Return the [x, y] coordinate for the center point of the cell that contains the specified text.  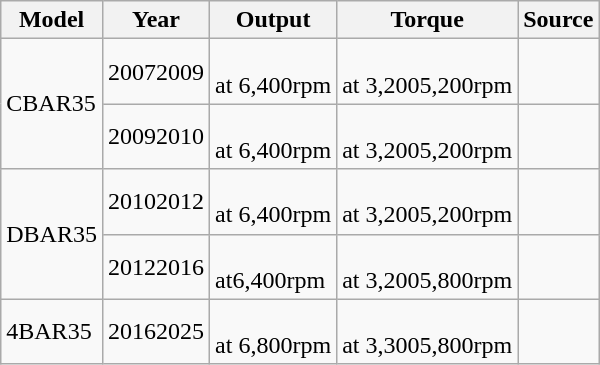
DBAR35 [52, 234]
Torque [428, 20]
Output [274, 20]
20102012 [156, 202]
CBAR35 [52, 104]
at6,400rpm [274, 266]
20092010 [156, 136]
20162025 [156, 332]
at 6,800rpm [274, 332]
at 3,3005,800rpm [428, 332]
20122016 [156, 266]
Year [156, 20]
at 3,2005,800rpm [428, 266]
Model [52, 20]
20072009 [156, 72]
4BAR35 [52, 332]
Source [558, 20]
